Return the (x, y) coordinate for the center point of the cell that contains the specified text.  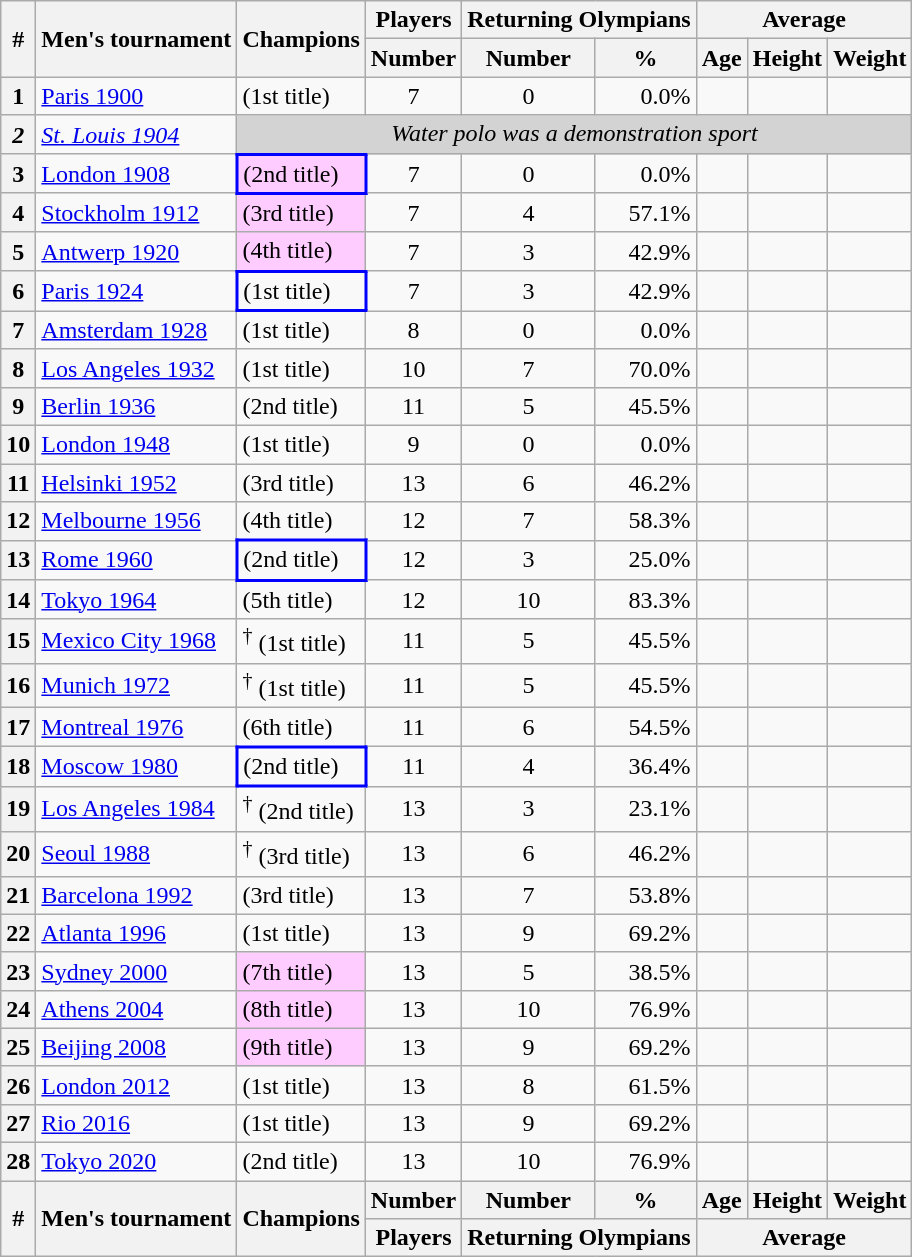
(7th title) (301, 971)
15 (18, 642)
27 (18, 1123)
London 2012 (136, 1085)
38.5% (646, 971)
(5th title) (301, 600)
36.4% (646, 767)
21 (18, 895)
† (3rd title) (301, 854)
17 (18, 728)
18 (18, 767)
25 (18, 1047)
58.3% (646, 522)
54.5% (646, 728)
24 (18, 1009)
23.1% (646, 808)
Melbourne 1956 (136, 522)
14 (18, 600)
Tokyo 1964 (136, 600)
London 1908 (136, 174)
Berlin 1936 (136, 406)
Montreal 1976 (136, 728)
Paris 1924 (136, 291)
London 1948 (136, 444)
Los Angeles 1984 (136, 808)
Seoul 1988 (136, 854)
Rio 2016 (136, 1123)
Rome 1960 (136, 560)
Atlanta 1996 (136, 933)
Munich 1972 (136, 686)
Tokyo 2020 (136, 1162)
(6th title) (301, 728)
Los Angeles 1932 (136, 368)
19 (18, 808)
Beijing 2008 (136, 1047)
† (2nd title) (301, 808)
16 (18, 686)
Amsterdam 1928 (136, 330)
2 (18, 134)
22 (18, 933)
Mexico City 1968 (136, 642)
Stockholm 1912 (136, 212)
(8th title) (301, 1009)
25.0% (646, 560)
83.3% (646, 600)
Helsinki 1952 (136, 483)
53.8% (646, 895)
Barcelona 1992 (136, 895)
St. Louis 1904 (136, 134)
Antwerp 1920 (136, 252)
28 (18, 1162)
Moscow 1980 (136, 767)
(9th title) (301, 1047)
Athens 2004 (136, 1009)
20 (18, 854)
Water polo was a demonstration sport (574, 134)
57.1% (646, 212)
26 (18, 1085)
70.0% (646, 368)
23 (18, 971)
Paris 1900 (136, 96)
1 (18, 96)
Sydney 2000 (136, 971)
61.5% (646, 1085)
